Locate the cell with the specified text and output its (x, y) center coordinate. 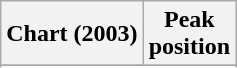
Peakposition (189, 34)
Chart (2003) (72, 34)
